Find where the given text appears and provide that cell's center as [x, y] coordinate. 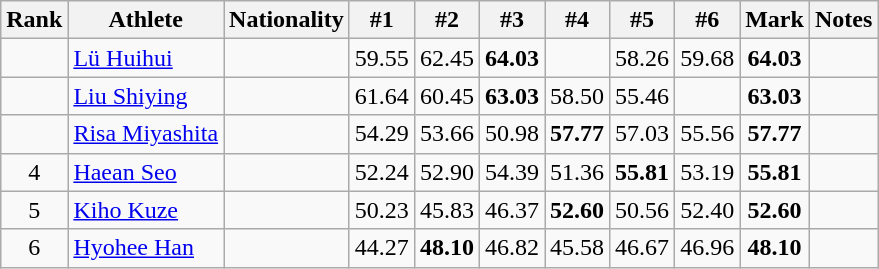
55.56 [708, 134]
4 [34, 172]
45.83 [446, 210]
Kiho Kuze [146, 210]
Haean Seo [146, 172]
59.68 [708, 58]
58.50 [576, 96]
#5 [642, 20]
57.03 [642, 134]
46.96 [708, 248]
45.58 [576, 248]
#3 [512, 20]
Lü Huihui [146, 58]
58.26 [642, 58]
6 [34, 248]
#1 [382, 20]
46.82 [512, 248]
50.23 [382, 210]
50.98 [512, 134]
Rank [34, 20]
Nationality [287, 20]
61.64 [382, 96]
Mark [775, 20]
52.24 [382, 172]
Risa Miyashita [146, 134]
46.67 [642, 248]
52.40 [708, 210]
Liu Shiying [146, 96]
#6 [708, 20]
53.66 [446, 134]
54.29 [382, 134]
46.37 [512, 210]
51.36 [576, 172]
59.55 [382, 58]
#2 [446, 20]
44.27 [382, 248]
60.45 [446, 96]
54.39 [512, 172]
Athlete [146, 20]
#4 [576, 20]
50.56 [642, 210]
62.45 [446, 58]
55.46 [642, 96]
52.90 [446, 172]
5 [34, 210]
Notes [843, 20]
Hyohee Han [146, 248]
53.19 [708, 172]
